Provide the [x, y] coordinate of the cell's center where the given text is located.  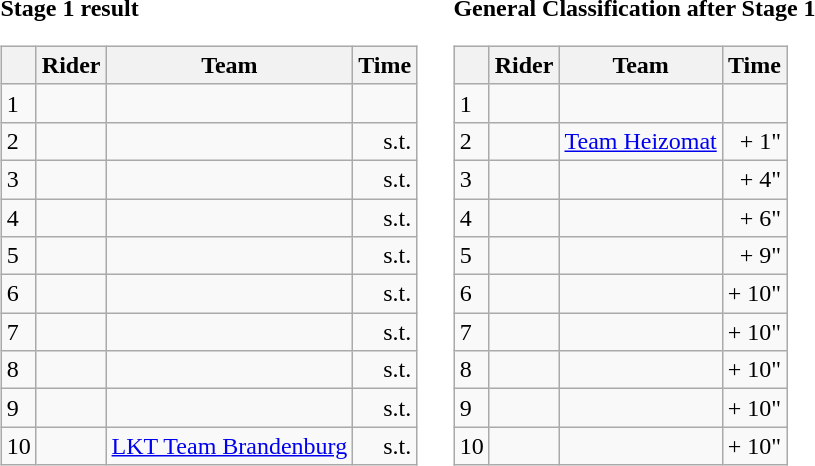
LKT Team Brandenburg [230, 446]
+ 1" [754, 141]
+ 4" [754, 179]
+ 9" [754, 256]
+ 6" [754, 217]
Team Heizomat [640, 141]
